Detect which cell encompasses the target text, then output its (x, y) center coordinate. 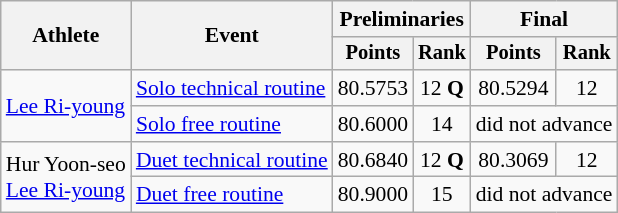
Duet technical routine (232, 160)
80.6000 (373, 124)
Hur Yoon-seoLee Ri-young (66, 178)
Final (544, 19)
14 (442, 124)
80.9000 (373, 195)
80.6840 (373, 160)
80.5753 (373, 88)
Solo technical routine (232, 88)
Duet free routine (232, 195)
Lee Ri-young (66, 106)
80.5294 (514, 88)
Solo free routine (232, 124)
80.3069 (514, 160)
Preliminaries (402, 19)
Athlete (66, 36)
Event (232, 36)
15 (442, 195)
